Provide the [x, y] coordinate of the cell's center where the given text is located.  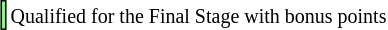
Qualified for the Final Stage with bonus points [198, 15]
